Return the (X, Y) coordinate for the center point of the cell that contains the specified text.  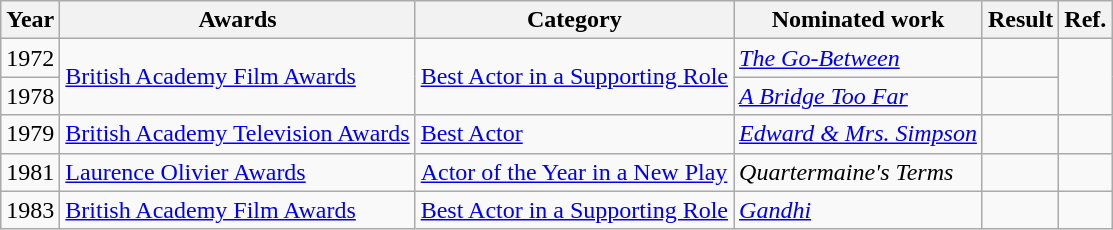
Awards (238, 20)
The Go-Between (858, 58)
Result (1020, 20)
Nominated work (858, 20)
British Academy Television Awards (238, 134)
Year (30, 20)
1978 (30, 96)
Gandhi (858, 210)
Actor of the Year in a New Play (574, 172)
1979 (30, 134)
Best Actor (574, 134)
1983 (30, 210)
Edward & Mrs. Simpson (858, 134)
1981 (30, 172)
Quartermaine's Terms (858, 172)
1972 (30, 58)
Ref. (1086, 20)
A Bridge Too Far (858, 96)
Category (574, 20)
Laurence Olivier Awards (238, 172)
